Find where the given text appears and provide that cell's center as [X, Y] coordinate. 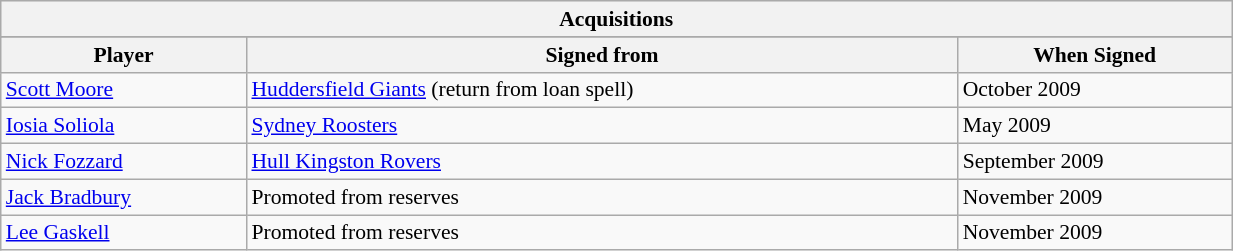
Lee Gaskell [124, 233]
Scott Moore [124, 90]
October 2009 [1095, 90]
When Signed [1095, 55]
Signed from [602, 55]
Jack Bradbury [124, 197]
September 2009 [1095, 162]
May 2009 [1095, 126]
Acquisitions [616, 19]
Player [124, 55]
Nick Fozzard [124, 162]
Sydney Roosters [602, 126]
Hull Kingston Rovers [602, 162]
Iosia Soliola [124, 126]
Huddersfield Giants (return from loan spell) [602, 90]
